Detect which cell encompasses the target text, then output its [x, y] center coordinate. 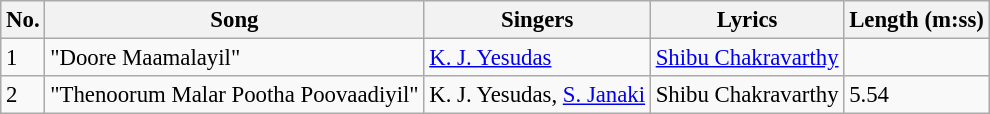
Song [234, 20]
1 [23, 58]
Lyrics [746, 20]
Length (m:ss) [916, 20]
K. J. Yesudas [537, 58]
5.54 [916, 95]
K. J. Yesudas, S. Janaki [537, 95]
No. [23, 20]
"Thenoorum Malar Pootha Poovaadiyil" [234, 95]
"Doore Maamalayil" [234, 58]
Singers [537, 20]
2 [23, 95]
